Scan for the cell matching the given text and deliver its (x, y) coordinate at center. 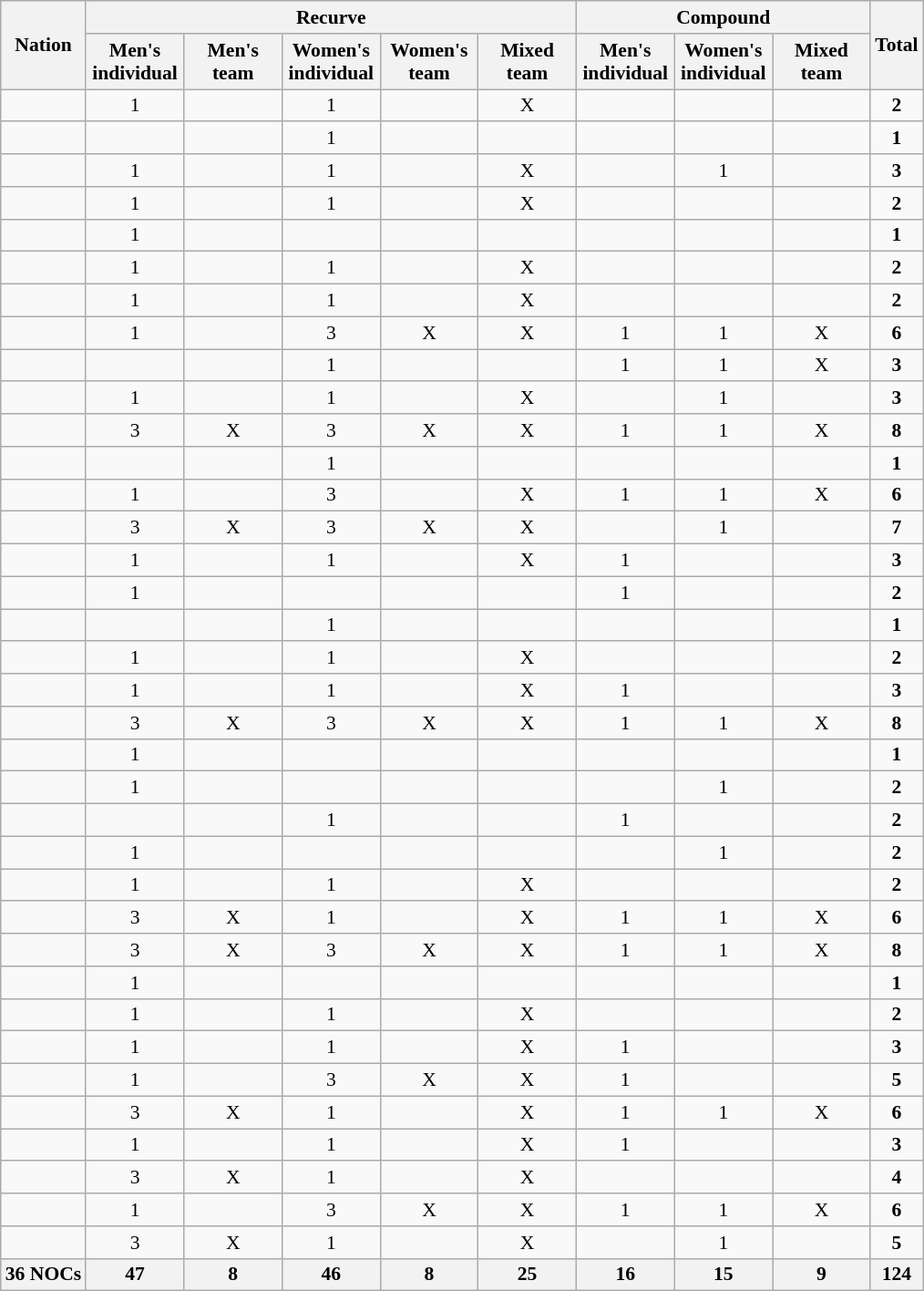
Nation (44, 46)
15 (724, 1275)
47 (135, 1275)
Total (897, 46)
36 NOCs (44, 1275)
4 (897, 1178)
9 (822, 1275)
Compound (724, 17)
Women'steam (429, 62)
46 (331, 1275)
124 (897, 1275)
16 (625, 1275)
Recurve (331, 17)
25 (528, 1275)
Men'steam (233, 62)
7 (897, 528)
